For the text-containing cell, return its midpoint in [X, Y] coordinate format. 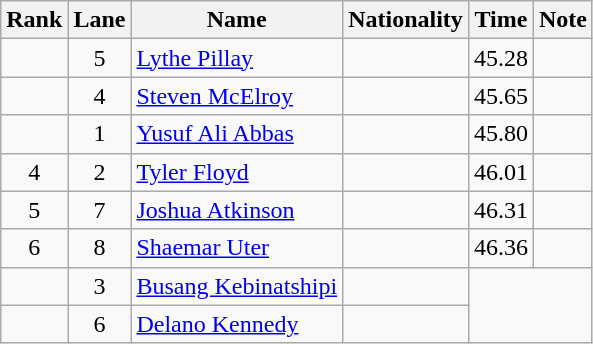
3 [100, 286]
45.80 [500, 134]
45.28 [500, 58]
45.65 [500, 96]
Steven McElroy [237, 96]
Name [237, 20]
46.36 [500, 248]
Note [562, 20]
Shaemar Uter [237, 248]
Lythe Pillay [237, 58]
46.01 [500, 172]
Rank [34, 20]
Delano Kennedy [237, 324]
Joshua Atkinson [237, 210]
Time [500, 20]
7 [100, 210]
2 [100, 172]
1 [100, 134]
Nationality [406, 20]
8 [100, 248]
46.31 [500, 210]
Yusuf Ali Abbas [237, 134]
Tyler Floyd [237, 172]
Busang Kebinatshipi [237, 286]
Lane [100, 20]
